Provide the [X, Y] coordinate of the cell's center where the given text is located.  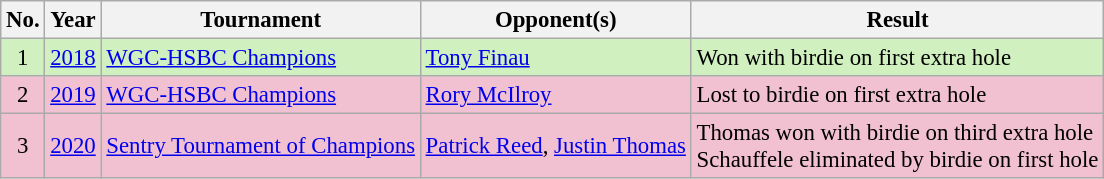
2019 [73, 95]
Sentry Tournament of Champions [260, 146]
1 [23, 58]
Result [898, 20]
Year [73, 20]
No. [23, 20]
Thomas won with birdie on third extra holeSchauffele eliminated by birdie on first hole [898, 146]
2018 [73, 58]
Lost to birdie on first extra hole [898, 95]
Patrick Reed, Justin Thomas [556, 146]
Rory McIlroy [556, 95]
Tournament [260, 20]
2020 [73, 146]
Opponent(s) [556, 20]
3 [23, 146]
Tony Finau [556, 58]
2 [23, 95]
Won with birdie on first extra hole [898, 58]
